Determine the [x, y] coordinate at the center of the cell enclosing the given text.  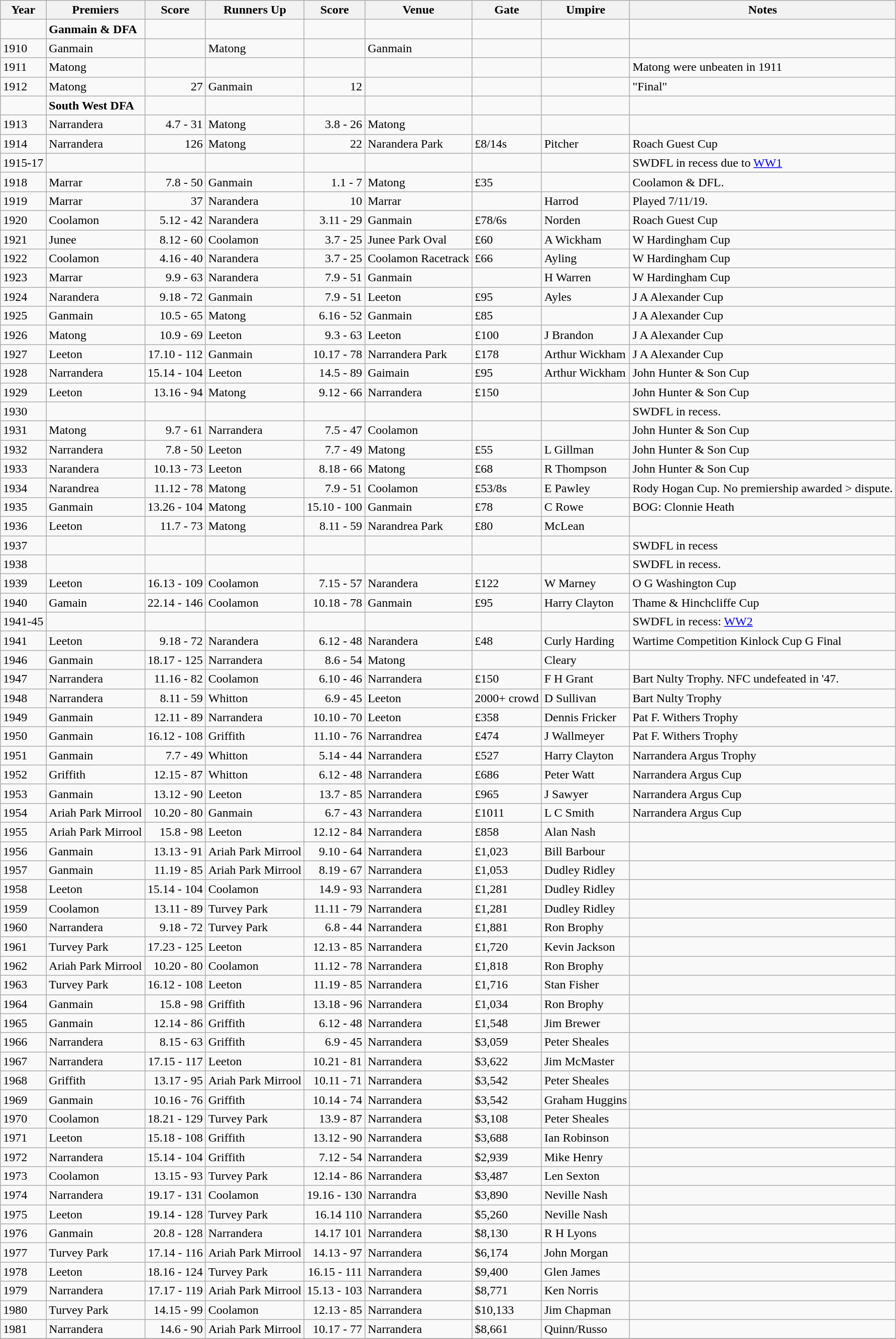
McLean [586, 526]
1980 [23, 1310]
1977 [23, 1253]
1950 [23, 736]
8.6 - 54 [334, 660]
1921 [23, 240]
1924 [23, 297]
£122 [507, 584]
13.13 - 91 [175, 851]
14.17 101 [334, 1234]
1978 [23, 1272]
Narandrea Park [419, 526]
1932 [23, 450]
18.17 - 125 [175, 660]
Norden [586, 220]
$3,890 [507, 1195]
9.3 - 63 [334, 335]
Jim Chapman [586, 1310]
10.17 - 77 [334, 1329]
$8,130 [507, 1234]
BOG: Clonnie Heath [762, 507]
1976 [23, 1234]
£80 [507, 526]
1935 [23, 507]
1936 [23, 526]
11.10 - 76 [334, 736]
J Brandon [586, 335]
1911 [23, 67]
$3,688 [507, 1138]
1938 [23, 565]
Premiers [95, 10]
11.16 - 82 [175, 679]
13.16 - 94 [175, 392]
1971 [23, 1138]
1961 [23, 947]
£474 [507, 736]
1956 [23, 851]
£85 [507, 316]
$5,260 [507, 1214]
£1,023 [507, 851]
Graham Huggins [586, 1099]
1914 [23, 144]
F H Grant [586, 679]
Umpire [586, 10]
1931 [23, 430]
22 [334, 144]
1975 [23, 1214]
10.5 - 65 [175, 316]
8.15 - 63 [175, 1042]
£78 [507, 507]
£1,548 [507, 1023]
37 [175, 201]
7.12 - 54 [334, 1157]
1915-17 [23, 163]
3.11 - 29 [334, 220]
Narandrea [95, 488]
£858 [507, 832]
13.9 - 87 [334, 1119]
Cleary [586, 660]
1940 [23, 603]
£686 [507, 774]
£1,818 [507, 966]
L C Smith [586, 813]
18.16 - 124 [175, 1272]
£1,716 [507, 985]
Jim Brewer [586, 1023]
15.13 - 103 [334, 1291]
1967 [23, 1061]
1947 [23, 679]
Gaimain [419, 373]
Played 7/11/19. [762, 201]
O G Washington Cup [762, 584]
Pitcher [586, 144]
£527 [507, 755]
£60 [507, 240]
$3,059 [507, 1042]
Narrandera Argus Trophy [762, 755]
8.18 - 66 [334, 469]
12 [334, 86]
1937 [23, 545]
Dennis Fricker [586, 717]
£78/6s [507, 220]
5.12 - 42 [175, 220]
Venue [419, 10]
Runners Up [255, 10]
17.23 - 125 [175, 947]
1925 [23, 316]
11.7 - 73 [175, 526]
1923 [23, 278]
13.11 - 89 [175, 909]
Ian Robinson [586, 1138]
1949 [23, 717]
SWDFL in recess [762, 545]
1.1 - 7 [334, 182]
SWDFL in recess due to WW1 [762, 163]
1958 [23, 889]
D Sullivan [586, 698]
SWDFL in recess: WW2 [762, 622]
Gate [507, 10]
R Thompson [586, 469]
£1,034 [507, 1004]
J Wallmeyer [586, 736]
"Final" [762, 86]
1941-45 [23, 622]
Curly Harding [586, 641]
7.5 - 47 [334, 430]
10.11 - 71 [334, 1080]
1952 [23, 774]
12.12 - 84 [334, 832]
18.21 - 129 [175, 1119]
10.17 - 78 [334, 354]
Len Sexton [586, 1176]
Thame & Hinchcliffe Cup [762, 603]
£1,881 [507, 928]
1919 [23, 201]
1969 [23, 1099]
£358 [507, 717]
27 [175, 86]
$3,487 [507, 1176]
1970 [23, 1119]
1954 [23, 813]
Jim McMaster [586, 1061]
14.6 - 90 [175, 1329]
10.9 - 69 [175, 335]
10.14 - 74 [334, 1099]
126 [175, 144]
A Wickham [586, 240]
1964 [23, 1004]
£48 [507, 641]
Rody Hogan Cup. No premiership awarded > dispute. [762, 488]
Junee [95, 240]
Ganmain & DFA [95, 29]
10.21 - 81 [334, 1061]
1939 [23, 584]
19.14 - 128 [175, 1214]
1912 [23, 86]
1934 [23, 488]
6.10 - 46 [334, 679]
16.13 - 109 [175, 584]
1929 [23, 392]
17.10 - 112 [175, 354]
2000+ crowd [507, 698]
£55 [507, 450]
£1,053 [507, 870]
16.15 - 111 [334, 1272]
$6,174 [507, 1253]
1946 [23, 660]
1960 [23, 928]
6.7 - 43 [334, 813]
Narrandera Park [419, 354]
£66 [507, 259]
10 [334, 201]
14.13 - 97 [334, 1253]
7.15 - 57 [334, 584]
H Warren [586, 278]
South West DFA [95, 105]
8.12 - 60 [175, 240]
10.13 - 73 [175, 469]
Ayling [586, 259]
1951 [23, 755]
Notes [762, 10]
1962 [23, 966]
1941 [23, 641]
13.26 - 104 [175, 507]
16.14 110 [334, 1214]
1927 [23, 354]
Coolamon Racetrack [419, 259]
Glen James [586, 1272]
C Rowe [586, 507]
1928 [23, 373]
12.11 - 89 [175, 717]
8.19 - 67 [334, 870]
1966 [23, 1042]
17.15 - 117 [175, 1061]
15.10 - 100 [334, 507]
1910 [23, 48]
19.16 - 130 [334, 1195]
15.18 - 108 [175, 1138]
1948 [23, 698]
14.15 - 99 [175, 1310]
Alan Nash [586, 832]
4.7 - 31 [175, 125]
Bart Nulty Trophy [762, 698]
E Pawley [586, 488]
Bill Barbour [586, 851]
Ayles [586, 297]
£1,720 [507, 947]
Harrod [586, 201]
1959 [23, 909]
9.10 - 64 [334, 851]
1920 [23, 220]
4.16 - 40 [175, 259]
1953 [23, 794]
$2,939 [507, 1157]
13.18 - 96 [334, 1004]
Mike Henry [586, 1157]
Ken Norris [586, 1291]
13.7 - 85 [334, 794]
W Marney [586, 584]
Quinn/Russo [586, 1329]
Gamain [95, 603]
£53/8s [507, 488]
6.8 - 44 [334, 928]
$9,400 [507, 1272]
22.14 - 146 [175, 603]
13.15 - 93 [175, 1176]
Peter Watt [586, 774]
3.8 - 26 [334, 125]
$10,133 [507, 1310]
1913 [23, 125]
12.15 - 87 [175, 774]
Narrandrea [419, 736]
1974 [23, 1195]
6.16 - 52 [334, 316]
10.10 - 70 [334, 717]
1979 [23, 1291]
£68 [507, 469]
10.16 - 76 [175, 1099]
1957 [23, 870]
1968 [23, 1080]
£8/14s [507, 144]
14.9 - 93 [334, 889]
1930 [23, 411]
11.11 - 79 [334, 909]
Coolamon & DFL. [762, 182]
Year [23, 10]
10.18 - 78 [334, 603]
19.17 - 131 [175, 1195]
$3,622 [507, 1061]
Matong were unbeaten in 1911 [762, 67]
£100 [507, 335]
1981 [23, 1329]
£35 [507, 182]
£178 [507, 354]
J Sawyer [586, 794]
£1011 [507, 813]
9.12 - 66 [334, 392]
1922 [23, 259]
1926 [23, 335]
Kevin Jackson [586, 947]
L Gillman [586, 450]
17.17 - 119 [175, 1291]
$8,771 [507, 1291]
20.8 - 128 [175, 1234]
1955 [23, 832]
1972 [23, 1157]
1918 [23, 182]
John Morgan [586, 1253]
$8,661 [507, 1329]
9.9 - 63 [175, 278]
14.5 - 89 [334, 373]
1973 [23, 1176]
Junee Park Oval [419, 240]
Wartime Competition Kinlock Cup G Final [762, 641]
1965 [23, 1023]
£965 [507, 794]
R H Lyons [586, 1234]
13.17 - 95 [175, 1080]
Stan Fisher [586, 985]
$3,108 [507, 1119]
17.14 - 116 [175, 1253]
5.14 - 44 [334, 755]
Narandera Park [419, 144]
9.7 - 61 [175, 430]
Narrandra [419, 1195]
1933 [23, 469]
Bart Nulty Trophy. NFC undefeated in '47. [762, 679]
1963 [23, 985]
